Locate the cell with the specified text and output its [X, Y] center coordinate. 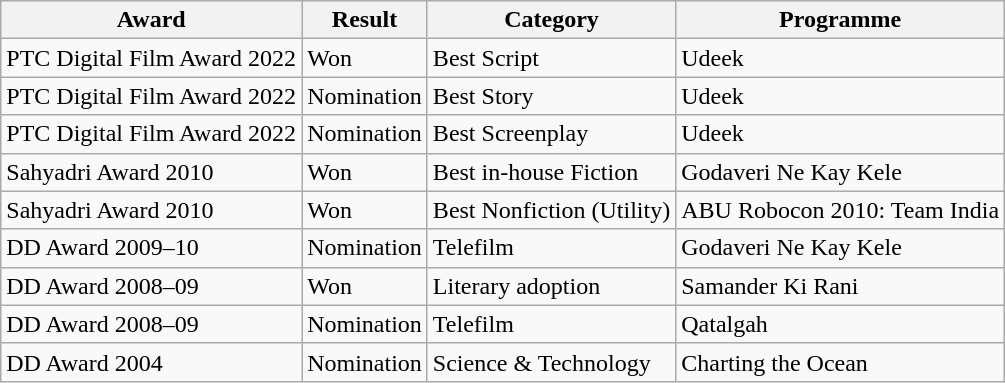
Qatalgah [840, 324]
ABU Robocon 2010: Team India [840, 210]
Best Nonfiction (Utility) [551, 210]
DD Award 2009–10 [152, 248]
Result [365, 20]
Charting the Ocean [840, 362]
Best Script [551, 58]
Programme [840, 20]
Best Screenplay [551, 134]
Science & Technology [551, 362]
Best in-house Fiction [551, 172]
Award [152, 20]
Samander Ki Rani [840, 286]
Best Story [551, 96]
DD Award 2004 [152, 362]
Literary adoption [551, 286]
Category [551, 20]
